Detect which cell encompasses the target text, then output its (x, y) center coordinate. 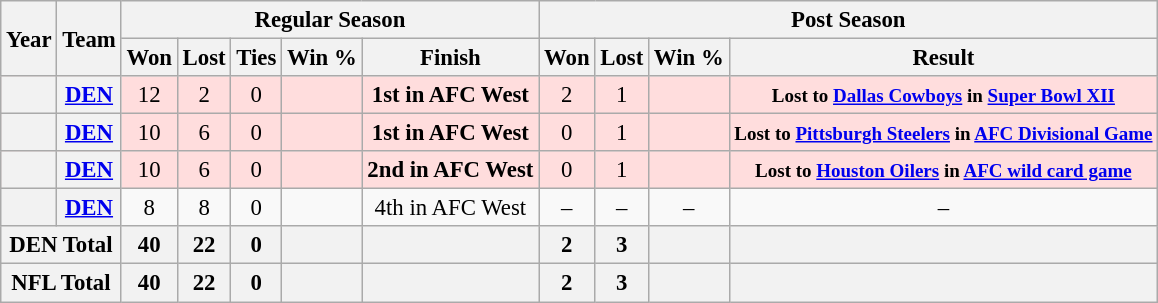
NFL Total (61, 283)
12 (149, 95)
Post Season (848, 20)
Ties (256, 58)
Year (29, 38)
Finish (450, 58)
2nd in AFC West (450, 170)
4th in AFC West (450, 208)
Lost to Dallas Cowboys in Super Bowl XII (944, 95)
Lost to Pittsburgh Steelers in AFC Divisional Game (944, 133)
DEN Total (61, 245)
Regular Season (330, 20)
Result (944, 58)
Team (89, 38)
Lost to Houston Oilers in AFC wild card game (944, 170)
